Output the [X, Y] coordinate of the center of the cell containing the given text.  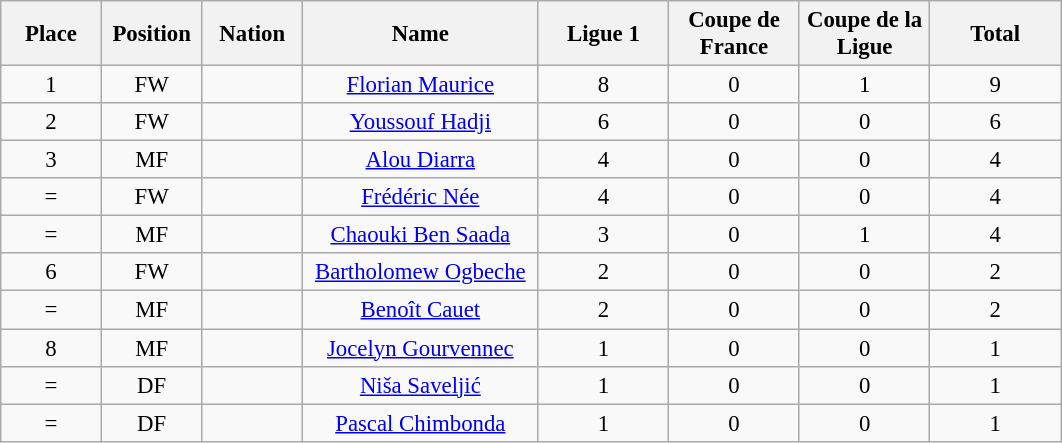
Total [996, 34]
Niša Saveljić [421, 385]
Name [421, 34]
Jocelyn Gourvennec [421, 348]
Frédéric Née [421, 197]
Alou Diarra [421, 160]
Florian Maurice [421, 85]
Chaouki Ben Saada [421, 235]
Pascal Chimbonda [421, 423]
Place [52, 34]
9 [996, 85]
Benoît Cauet [421, 310]
Position [152, 34]
Nation [252, 34]
Ligue 1 [604, 34]
Youssouf Hadji [421, 122]
Coupe de la Ligue [864, 34]
Coupe de France [734, 34]
Bartholomew Ogbeche [421, 273]
